Detect which cell encompasses the target text, then output its [X, Y] center coordinate. 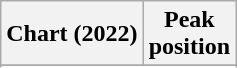
Chart (2022) [72, 34]
Peakposition [189, 34]
